Capture the cell that displays the provided text and extract its [X, Y] central coordinate. 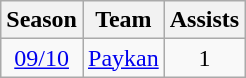
09/10 [42, 58]
Season [42, 20]
1 [204, 58]
Paykan [123, 58]
Team [123, 20]
Assists [204, 20]
